Search for the cell housing the specified text and yield its [x, y] center coordinate. 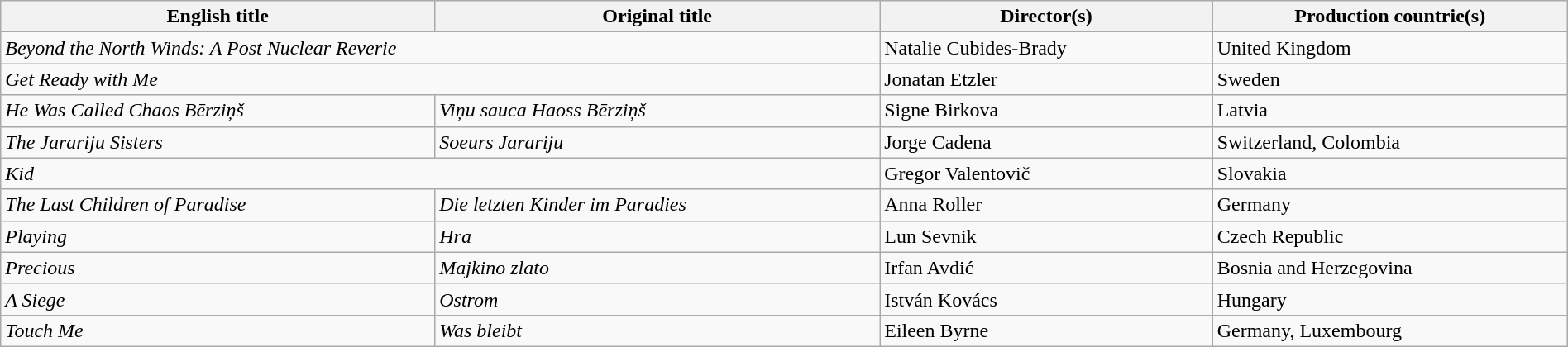
Germany [1389, 205]
Eileen Byrne [1046, 330]
Slovakia [1389, 173]
Was bleibt [657, 330]
English title [218, 17]
Precious [218, 268]
Director(s) [1046, 17]
Hra [657, 236]
Natalie Cubides-Brady [1046, 48]
The Last Children of Paradise [218, 205]
Kid [440, 173]
Get Ready with Me [440, 79]
Signe Birkova [1046, 111]
A Siege [218, 299]
Gregor Valentovič [1046, 173]
Soeurs Jarariju [657, 142]
Majkino zlato [657, 268]
Latvia [1389, 111]
Die letzten Kinder im Paradies [657, 205]
Sweden [1389, 79]
Hungary [1389, 299]
He Was Called Chaos Bērziņš [218, 111]
Lun Sevnik [1046, 236]
Czech Republic [1389, 236]
Touch Me [218, 330]
The Jarariju Sisters [218, 142]
Bosnia and Herzegovina [1389, 268]
Switzerland, Colombia [1389, 142]
Jonatan Etzler [1046, 79]
Germany, Luxembourg [1389, 330]
Irfan Avdić [1046, 268]
Production countrie(s) [1389, 17]
Viņu sauca Haoss Bērziņš [657, 111]
Playing [218, 236]
Anna Roller [1046, 205]
István Kovács [1046, 299]
Ostrom [657, 299]
Original title [657, 17]
United Kingdom [1389, 48]
Beyond the North Winds: A Post Nuclear Reverie [440, 48]
Jorge Cadena [1046, 142]
